Find where the given text appears and provide that cell's center as (X, Y) coordinate. 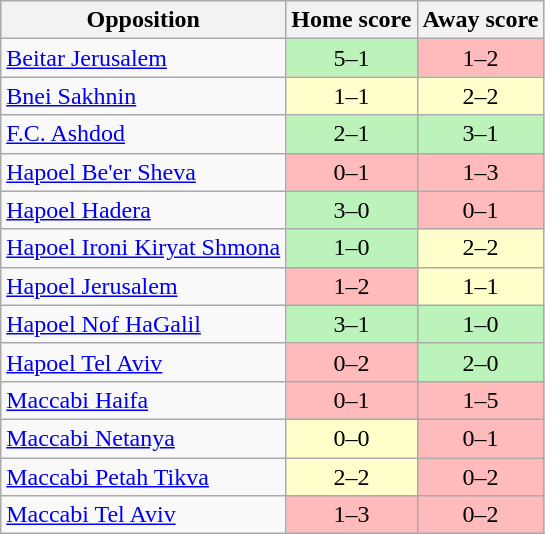
Maccabi Tel Aviv (144, 515)
Hapoel Ironi Kiryat Shmona (144, 248)
5–1 (352, 58)
Maccabi Petah Tikva (144, 477)
Bnei Sakhnin (144, 96)
2–1 (352, 134)
Hapoel Nof HaGalil (144, 324)
3–0 (352, 210)
Home score (352, 20)
Opposition (144, 20)
Maccabi Netanya (144, 438)
Hapoel Jerusalem (144, 286)
Hapoel Tel Aviv (144, 362)
1–5 (480, 400)
Hapoel Hadera (144, 210)
0–0 (352, 438)
Away score (480, 20)
Maccabi Haifa (144, 400)
Hapoel Be'er Sheva (144, 172)
2–0 (480, 362)
Beitar Jerusalem (144, 58)
F.C. Ashdod (144, 134)
